Detect which cell encompasses the target text, then output its (x, y) center coordinate. 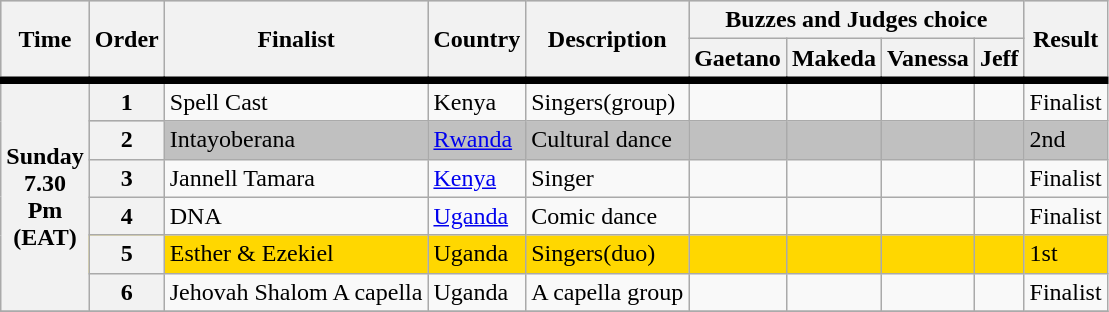
2 (126, 140)
Country (477, 40)
Jannell Tamara (296, 178)
Description (608, 40)
Singers(duo) (608, 254)
3 (126, 178)
6 (126, 292)
Jehovah Shalom A capella (296, 292)
Intayoberana (296, 140)
Singer (608, 178)
Vanessa (928, 60)
Sunday7.30Pm(EAT) (45, 196)
Gaetano (738, 60)
Jeff (999, 60)
Time (45, 40)
Cultural dance (608, 140)
Esther & Ezekiel (296, 254)
5 (126, 254)
Rwanda (477, 140)
1 (126, 100)
Result (1066, 40)
4 (126, 216)
Singers(group) (608, 100)
DNA (296, 216)
Order (126, 40)
2nd (1066, 140)
Comic dance (608, 216)
Makeda (834, 60)
Spell Cast (296, 100)
1st (1066, 254)
A capella group (608, 292)
Buzzes and Judges choice (856, 20)
